Output the (X, Y) coordinate of the center of the cell containing the given text.  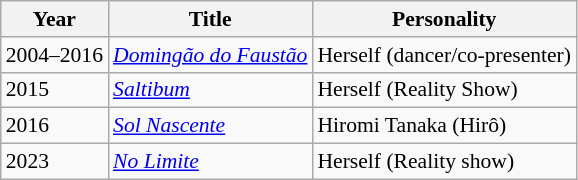
Hiromi Tanaka (Hirô) (444, 126)
Herself (Reality show) (444, 162)
Title (210, 19)
No Limite (210, 162)
Herself (dancer/co-presenter) (444, 55)
Sol Nascente (210, 126)
2023 (54, 162)
2015 (54, 90)
Personality (444, 19)
Herself (Reality Show) (444, 90)
Year (54, 19)
Domingão do Faustão (210, 55)
Saltibum (210, 90)
2016 (54, 126)
2004–2016 (54, 55)
